Pinpoint the cell where the given text exists, returning its [X, Y] midpoint coordinate. 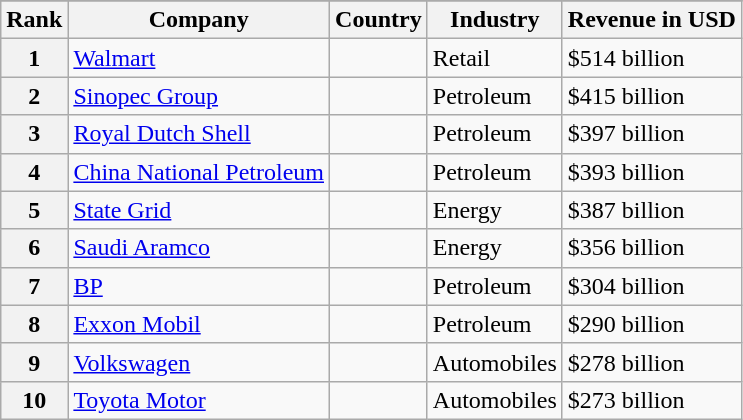
Saudi Aramco [199, 248]
6 [34, 248]
Country [379, 20]
Revenue in USD [652, 20]
Sinopec Group [199, 96]
$290 billion [652, 324]
$514 billion [652, 58]
BP [199, 286]
$356 billion [652, 248]
State Grid [199, 210]
$278 billion [652, 362]
Toyota Motor [199, 400]
$387 billion [652, 210]
3 [34, 134]
10 [34, 400]
Volkswagen [199, 362]
China National Petroleum [199, 172]
Royal Dutch Shell [199, 134]
2 [34, 96]
$415 billion [652, 96]
Exxon Mobil [199, 324]
$393 billion [652, 172]
$304 billion [652, 286]
$397 billion [652, 134]
1 [34, 58]
8 [34, 324]
Walmart [199, 58]
4 [34, 172]
$273 billion [652, 400]
Company [199, 20]
9 [34, 362]
Retail [494, 58]
Rank [34, 20]
Industry [494, 20]
5 [34, 210]
7 [34, 286]
